Find where the given text appears and provide that cell's center as [x, y] coordinate. 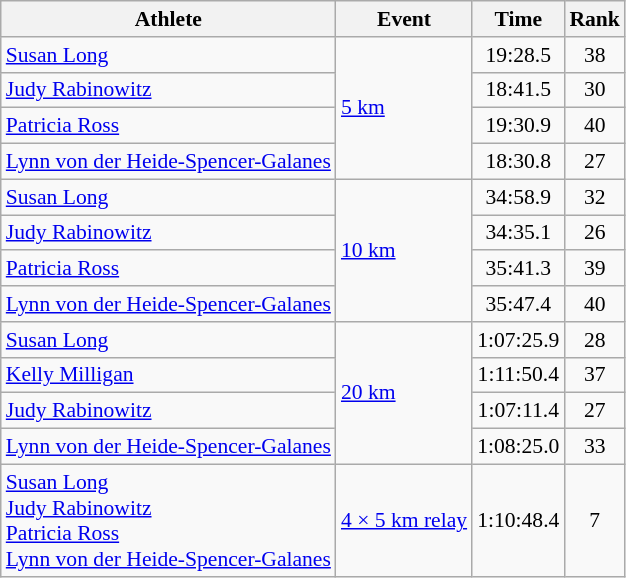
1:10:48.4 [518, 520]
35:41.3 [518, 269]
33 [594, 447]
Susan LongJudy RabinowitzPatricia RossLynn von der Heide-Spencer-Galanes [168, 520]
5 km [404, 108]
18:41.5 [518, 90]
1:08:25.0 [518, 447]
35:47.4 [518, 304]
Time [518, 19]
32 [594, 197]
Kelly Milligan [168, 375]
37 [594, 375]
39 [594, 269]
1:07:11.4 [518, 411]
Rank [594, 19]
1:11:50.4 [518, 375]
4 × 5 km relay [404, 520]
30 [594, 90]
Athlete [168, 19]
28 [594, 340]
1:07:25.9 [518, 340]
18:30.8 [518, 162]
10 km [404, 250]
26 [594, 233]
38 [594, 55]
19:30.9 [518, 126]
34:58.9 [518, 197]
7 [594, 520]
34:35.1 [518, 233]
19:28.5 [518, 55]
Event [404, 19]
20 km [404, 393]
